Find where the given text appears and provide that cell's center as [x, y] coordinate. 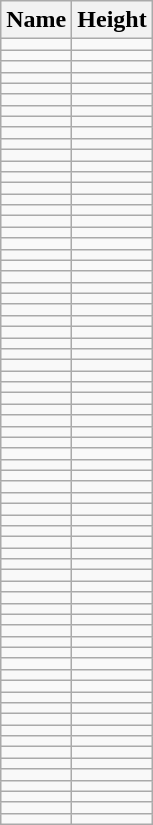
Height [112, 20]
Name [36, 20]
